Return the [x, y] coordinate for the center point of the cell that contains the specified text.  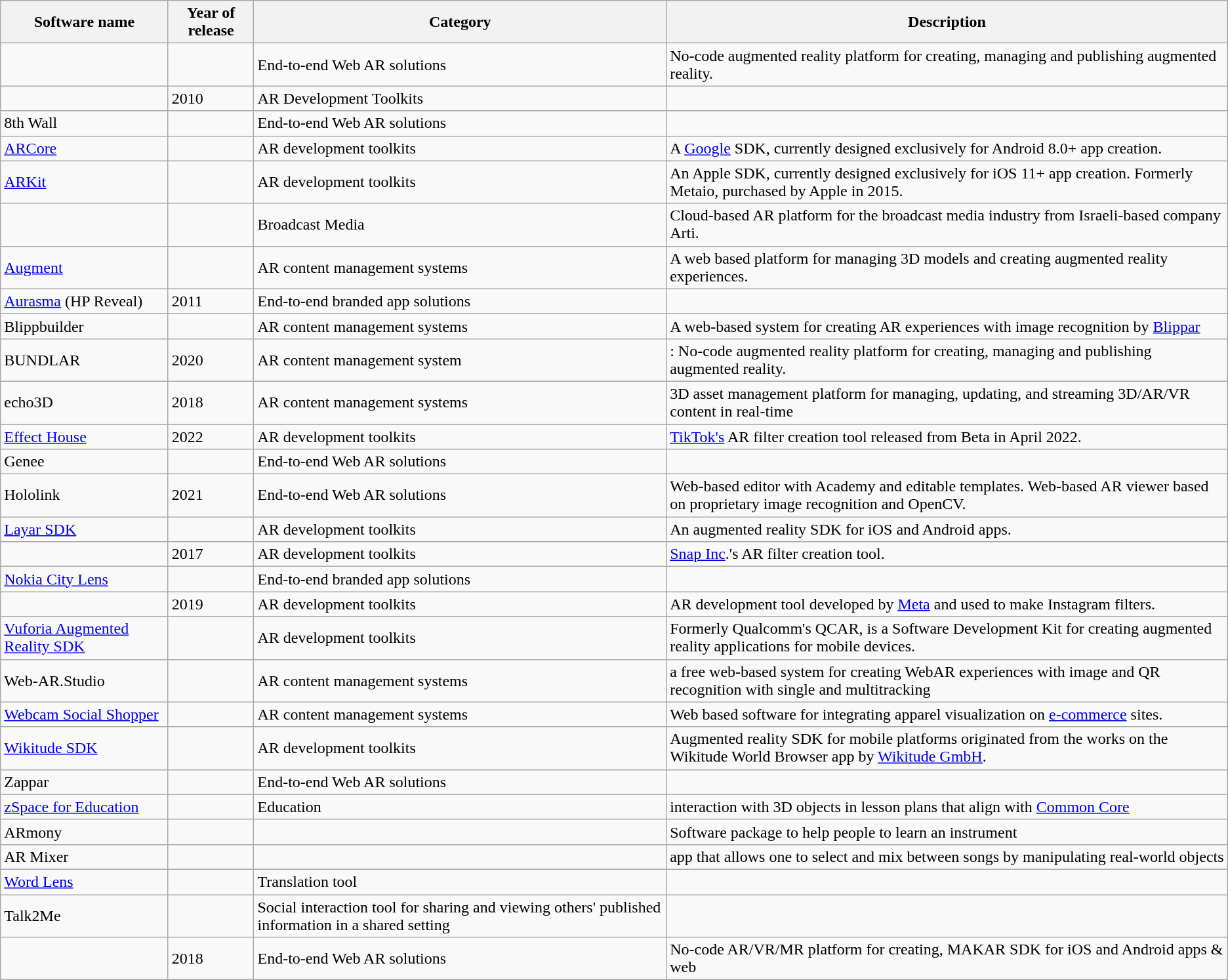
Education [460, 807]
Social interaction tool for sharing and viewing others' published information in a shared setting [460, 916]
BUNDLAR [84, 359]
8th Wall [84, 123]
Web-based editor with Academy and editable templates. Web-based AR viewer based on proprietary image recognition and OpenCV. [947, 496]
Web based software for integrating apparel visualization on e-commerce sites. [947, 714]
Talk2Me [84, 916]
Cloud-based AR platform for the broadcast media industry from Israeli-based company Arti. [947, 224]
Effect House [84, 436]
2021 [211, 496]
Formerly Qualcomm's QCAR, is a Software Development Kit for creating augmented reality applications for mobile devices. [947, 638]
2019 [211, 604]
app that allows one to select and mix between songs by manipulating real-world objects [947, 857]
Wikitude SDK [84, 748]
AR development tool developed by Meta and used to make Instagram filters. [947, 604]
2020 [211, 359]
Nokia City Lens [84, 579]
Augmented reality SDK for mobile platforms originated from the works on the Wikitude World Browser app by Wikitude GmbH. [947, 748]
No-code augmented reality platform for creating, managing and publishing augmented reality. [947, 64]
Augment [84, 268]
Hololink [84, 496]
A web based platform for managing 3D models and creating augmented reality experiences. [947, 268]
TikTok's AR filter creation tool released from Beta in April 2022. [947, 436]
2011 [211, 301]
Snap Inc.'s AR filter creation tool. [947, 554]
ARKit [84, 182]
Genee [84, 462]
Broadcast Media [460, 224]
Vuforia Augmented Reality SDK [84, 638]
interaction with 3D objects in lesson plans that align with Common Core [947, 807]
ARmony [84, 832]
AR Mixer [84, 857]
Translation tool [460, 882]
Category [460, 22]
Software package to help people to learn an instrument [947, 832]
Year of release [211, 22]
Description [947, 22]
Zappar [84, 782]
3D asset management platform for managing, updating, and streaming 3D/AR/VR content in real-time [947, 403]
Blippbuilder [84, 326]
An augmented reality SDK for iOS and Android apps. [947, 529]
AR content management system [460, 359]
A web-based system for creating AR experiences with image recognition by Blippar [947, 326]
2022 [211, 436]
Aurasma (HP Reveal) [84, 301]
Webcam Social Shopper [84, 714]
a free web-based system for creating WebAR experiences with image and QR recognition with single and multitracking [947, 681]
: No-code augmented reality platform for creating, managing and publishing augmented reality. [947, 359]
ARCore [84, 148]
2017 [211, 554]
zSpace for Education [84, 807]
Layar SDK [84, 529]
Web-AR.Studio [84, 681]
Software name [84, 22]
A Google SDK, currently designed exclusively for Android 8.0+ app creation. [947, 148]
echo3D [84, 403]
2010 [211, 98]
No-code AR/VR/MR platform for creating, MAKAR SDK for iOS and Android apps & web [947, 959]
An Apple SDK, currently designed exclusively for iOS 11+ app creation. Formerly Metaio, purchased by Apple in 2015. [947, 182]
Word Lens [84, 882]
AR Development Toolkits [460, 98]
